Capture the cell that displays the provided text and extract its [x, y] central coordinate. 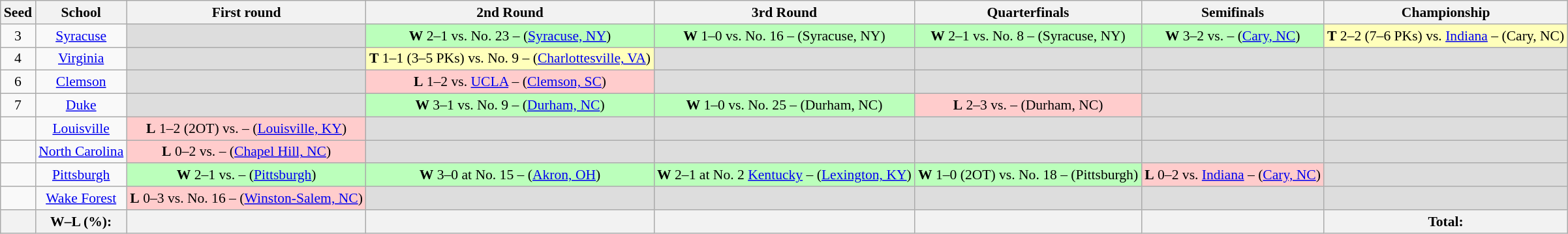
W 1–0 (2OT) vs. No. 18 – (Pittsburgh) [1028, 175]
Virginia [81, 59]
4 [18, 59]
Semifinals [1233, 12]
L 0–2 vs. Indiana – (Cary, NC) [1233, 175]
W 2–1 vs. No. 8 – (Syracuse, NY) [1028, 36]
Pittsburgh [81, 175]
Duke [81, 106]
3 [18, 36]
W 1–0 vs. No. 25 – (Durham, NC) [784, 106]
6 [18, 82]
W 3–2 vs. – (Cary, NC) [1233, 36]
T 1–1 (3–5 PKs) vs. No. 9 – (Charlottesville, VA) [510, 59]
Seed [18, 12]
Wake Forest [81, 198]
L 0–2 vs. – (Chapel Hill, NC) [247, 152]
Quarterfinals [1028, 12]
W 1–0 vs. No. 16 – (Syracuse, NY) [784, 36]
North Carolina [81, 152]
Championship [1446, 12]
Syracuse [81, 36]
Clemson [81, 82]
School [81, 12]
W 3–0 at No. 15 – (Akron, OH) [510, 175]
First round [247, 12]
L 2–3 vs. – (Durham, NC) [1028, 106]
W 3–1 vs. No. 9 – (Durham, NC) [510, 106]
3rd Round [784, 12]
W–L (%): [81, 222]
L 0–3 vs. No. 16 – (Winston-Salem, NC) [247, 198]
W 2–1 vs. No. 23 – (Syracuse, NY) [510, 36]
2nd Round [510, 12]
T 2–2 (7–6 PKs) vs. Indiana – (Cary, NC) [1446, 36]
7 [18, 106]
Total: [1446, 222]
W 2–1 at No. 2 Kentucky – (Lexington, KY) [784, 175]
W 2–1 vs. – (Pittsburgh) [247, 175]
L 1–2 (2OT) vs. – (Louisville, KY) [247, 128]
L 1–2 vs. UCLA – (Clemson, SC) [510, 82]
Louisville [81, 128]
